Scan for the cell matching the given text and deliver its [X, Y] coordinate at center. 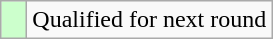
Qualified for next round [150, 20]
